Pinpoint the cell where the given text exists, returning its [x, y] midpoint coordinate. 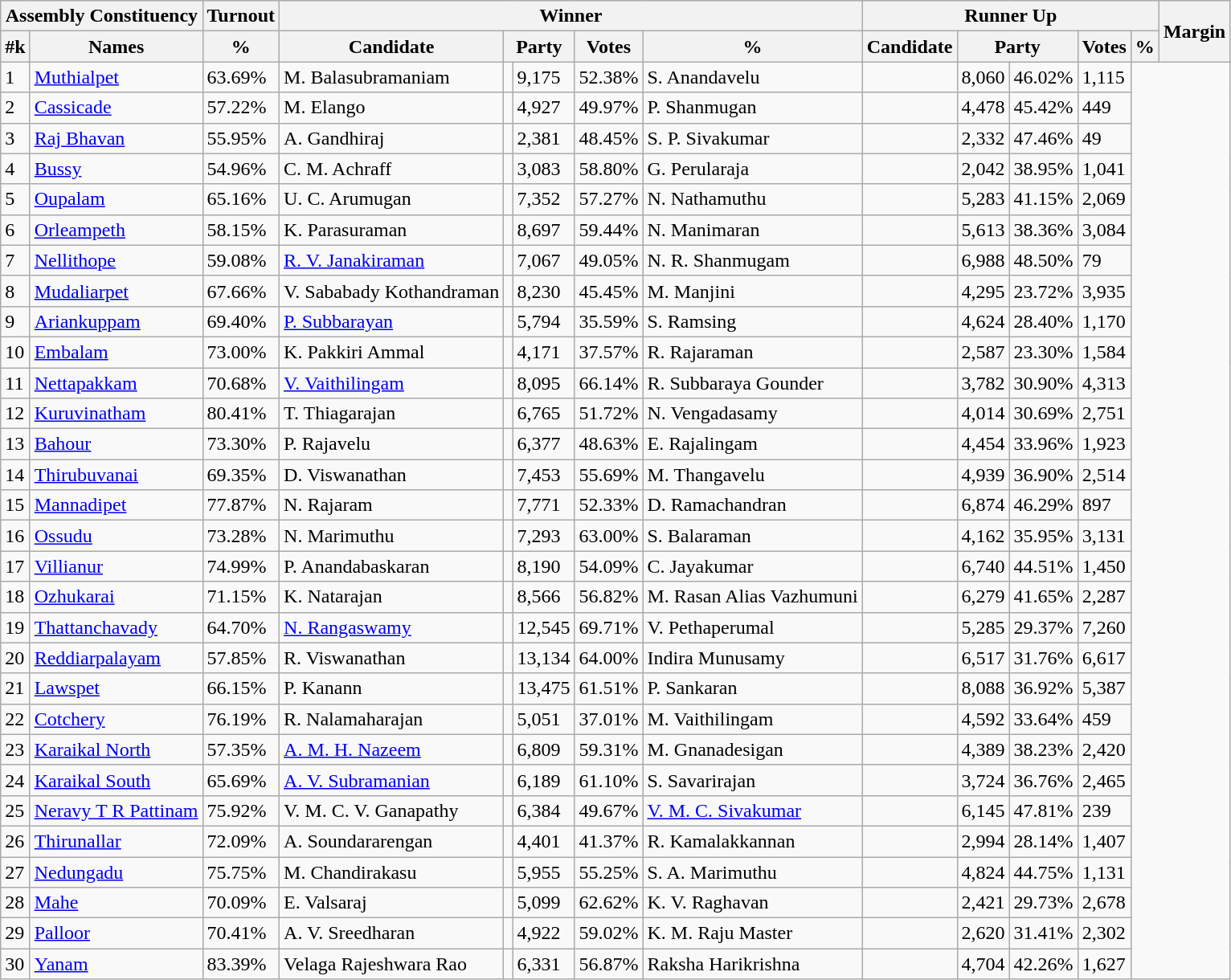
38.23% [1043, 749]
4,624 [984, 321]
5,285 [984, 627]
6,189 [543, 780]
51.72% [609, 414]
75.92% [241, 811]
#k [15, 47]
6,331 [543, 964]
55.95% [241, 138]
Thirubuvanai [116, 475]
R. Nalamaharajan [392, 719]
12 [15, 414]
Turnout [241, 16]
20 [15, 658]
66.14% [609, 383]
79 [1104, 260]
8,095 [543, 383]
67.66% [241, 291]
2,465 [1104, 780]
E. Valsaraj [392, 903]
63.69% [241, 77]
4,295 [984, 291]
23 [15, 749]
48.63% [609, 444]
Lawspet [116, 688]
P. Shanmugan [752, 108]
Embalam [116, 352]
48.50% [1043, 260]
41.15% [1043, 199]
5,613 [984, 230]
73.28% [241, 536]
6,617 [1104, 658]
5,051 [543, 719]
73.30% [241, 444]
18 [15, 597]
59.44% [609, 230]
5,387 [1104, 688]
48.45% [609, 138]
42.26% [1043, 964]
6,765 [543, 414]
7,067 [543, 260]
3,084 [1104, 230]
Assembly Constituency [101, 16]
2,302 [1104, 933]
4,389 [984, 749]
Indira Munusamy [752, 658]
38.95% [1043, 169]
35.59% [609, 321]
6,740 [984, 566]
22 [15, 719]
K. Pakkiri Ammal [392, 352]
54.96% [241, 169]
Muthialpet [116, 77]
N. Manimaran [752, 230]
K. V. Raghavan [752, 903]
Palloor [116, 933]
V. Vaithilingam [392, 383]
69.40% [241, 321]
2,514 [1104, 475]
66.15% [241, 688]
2,381 [543, 138]
P. Rajavelu [392, 444]
75.75% [241, 872]
1,450 [1104, 566]
M. Chandirakasu [392, 872]
M. Thangavelu [752, 475]
2,994 [984, 841]
2 [15, 108]
2,069 [1104, 199]
A. V. Subramanian [392, 780]
Winner [571, 16]
R. Viswanathan [392, 658]
3 [15, 138]
Kuruvinatham [116, 414]
49.05% [609, 260]
13 [15, 444]
28.40% [1043, 321]
E. Rajalingam [752, 444]
76.19% [241, 719]
49.97% [609, 108]
58.15% [241, 230]
Runner Up [1011, 16]
R. Kamalakkannan [752, 841]
28.14% [1043, 841]
Ossudu [116, 536]
6,384 [543, 811]
52.38% [609, 77]
N. R. Shanmugam [752, 260]
Ozhukarai [116, 597]
65.16% [241, 199]
4,454 [984, 444]
Nedungadu [116, 872]
2,042 [984, 169]
8,060 [984, 77]
3,782 [984, 383]
11 [15, 383]
6,517 [984, 658]
8,230 [543, 291]
3,131 [1104, 536]
4,592 [984, 719]
9,175 [543, 77]
897 [1104, 505]
19 [15, 627]
8 [15, 291]
30.90% [1043, 383]
4,704 [984, 964]
57.27% [609, 199]
S. A. Marimuthu [752, 872]
30 [15, 964]
31.76% [1043, 658]
33.96% [1043, 444]
57.85% [241, 658]
1,115 [1104, 77]
23.30% [1043, 352]
72.09% [241, 841]
54.09% [609, 566]
8,190 [543, 566]
Neravy T R Pattinam [116, 811]
2,620 [984, 933]
6,279 [984, 597]
26 [15, 841]
13,475 [543, 688]
4,401 [543, 841]
46.29% [1043, 505]
47.81% [1043, 811]
Cotchery [116, 719]
R. Subbaraya Gounder [752, 383]
P. Sankaran [752, 688]
59.02% [609, 933]
R. Rajaraman [752, 352]
23.72% [1043, 291]
36.90% [1043, 475]
58.80% [609, 169]
3,935 [1104, 291]
Reddiarpalayam [116, 658]
74.99% [241, 566]
6,874 [984, 505]
P. Anandabaskaran [392, 566]
4,014 [984, 414]
Mudaliarpet [116, 291]
15 [15, 505]
8,566 [543, 597]
70.09% [241, 903]
59.31% [609, 749]
21 [15, 688]
Margin [1194, 31]
73.00% [241, 352]
45.45% [609, 291]
Raj Bhavan [116, 138]
A. V. Sreedharan [392, 933]
38.36% [1043, 230]
14 [15, 475]
4,922 [543, 933]
1,407 [1104, 841]
P. Kanann [392, 688]
80.41% [241, 414]
4,478 [984, 108]
6,988 [984, 260]
6,377 [543, 444]
4 [15, 169]
70.41% [241, 933]
13,134 [543, 658]
36.76% [1043, 780]
7 [15, 260]
41.37% [609, 841]
Cassicade [116, 108]
5,283 [984, 199]
Bussy [116, 169]
2,420 [1104, 749]
4,162 [984, 536]
64.00% [609, 658]
Names [116, 47]
M. Gnanadesigan [752, 749]
449 [1104, 108]
24 [15, 780]
6,145 [984, 811]
37.01% [609, 719]
7,260 [1104, 627]
49.67% [609, 811]
7,352 [543, 199]
D. Viswanathan [392, 475]
A. Soundararengan [392, 841]
V. M. C. Sivakumar [752, 811]
70.68% [241, 383]
55.25% [609, 872]
57.22% [241, 108]
29.37% [1043, 627]
30.69% [1043, 414]
57.35% [241, 749]
4,824 [984, 872]
M. Elango [392, 108]
M. Vaithilingam [752, 719]
83.39% [241, 964]
Orleampeth [116, 230]
V. M. C. V. Ganapathy [392, 811]
K. Parasuraman [392, 230]
65.69% [241, 780]
29 [15, 933]
A. M. H. Nazeem [392, 749]
4,171 [543, 352]
Nellithope [116, 260]
8,088 [984, 688]
U. C. Arumugan [392, 199]
5,955 [543, 872]
47.46% [1043, 138]
4,927 [543, 108]
Velaga Rajeshwara Rao [392, 964]
27 [15, 872]
2,287 [1104, 597]
N. Rangaswamy [392, 627]
1 [15, 77]
69.71% [609, 627]
1,170 [1104, 321]
S. Savarirajan [752, 780]
N. Marimuthu [392, 536]
3,724 [984, 780]
29.73% [1043, 903]
35.95% [1043, 536]
Thirunallar [116, 841]
V. Sababady Kothandraman [392, 291]
45.42% [1043, 108]
69.35% [241, 475]
T. Thiagarajan [392, 414]
4,939 [984, 475]
8,697 [543, 230]
77.87% [241, 505]
Karaikal South [116, 780]
37.57% [609, 352]
Karaikal North [116, 749]
459 [1104, 719]
6 [15, 230]
K. M. Raju Master [752, 933]
M. Rasan Alias Vazhumuni [752, 597]
Raksha Harikrishna [752, 964]
49 [1104, 138]
1,041 [1104, 169]
5 [15, 199]
7,771 [543, 505]
239 [1104, 811]
7,293 [543, 536]
64.70% [241, 627]
56.87% [609, 964]
N. Vengadasamy [752, 414]
52.33% [609, 505]
2,587 [984, 352]
Thattanchavady [116, 627]
36.92% [1043, 688]
2,678 [1104, 903]
1,584 [1104, 352]
3,083 [543, 169]
16 [15, 536]
Nettapakkam [116, 383]
M. Manjini [752, 291]
44.75% [1043, 872]
41.65% [1043, 597]
1,923 [1104, 444]
N. Nathamuthu [752, 199]
17 [15, 566]
7,453 [543, 475]
46.02% [1043, 77]
C. Jayakumar [752, 566]
12,545 [543, 627]
C. M. Achraff [392, 169]
1,131 [1104, 872]
Oupalam [116, 199]
N. Rajaram [392, 505]
R. V. Janakiraman [392, 260]
M. Balasubramaniam [392, 77]
Mahe [116, 903]
62.62% [609, 903]
S. Balaraman [752, 536]
2,332 [984, 138]
Ariankuppam [116, 321]
S. P. Sivakumar [752, 138]
A. Gandhiraj [392, 138]
Mannadipet [116, 505]
D. Ramachandran [752, 505]
Villianur [116, 566]
25 [15, 811]
33.64% [1043, 719]
1,627 [1104, 964]
61.10% [609, 780]
61.51% [609, 688]
31.41% [1043, 933]
44.51% [1043, 566]
5,794 [543, 321]
2,421 [984, 903]
55.69% [609, 475]
G. Perularaja [752, 169]
71.15% [241, 597]
10 [15, 352]
9 [15, 321]
Yanam [116, 964]
S. Anandavelu [752, 77]
S. Ramsing [752, 321]
6,809 [543, 749]
59.08% [241, 260]
2,751 [1104, 414]
56.82% [609, 597]
4,313 [1104, 383]
Bahour [116, 444]
63.00% [609, 536]
K. Natarajan [392, 597]
V. Pethaperumal [752, 627]
5,099 [543, 903]
P. Subbarayan [392, 321]
28 [15, 903]
